Return [X, Y] of the center of cell containing provided text 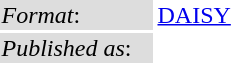
Format: [76, 15]
Published as: [76, 48]
